For the text-containing cell, return its midpoint in [X, Y] coordinate format. 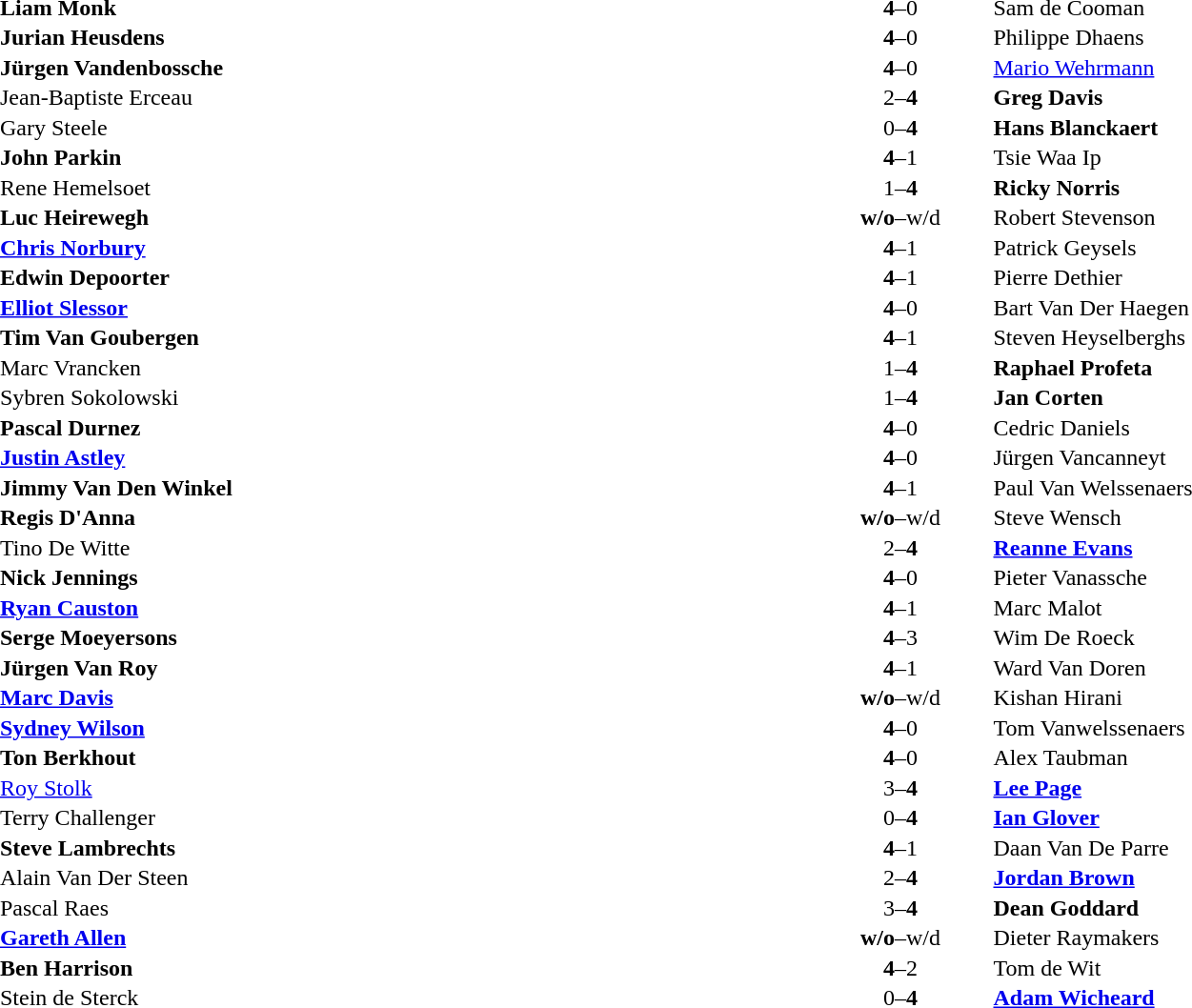
4–3 [899, 637]
4–2 [899, 968]
